Locate the cell with the specified text and output its [X, Y] center coordinate. 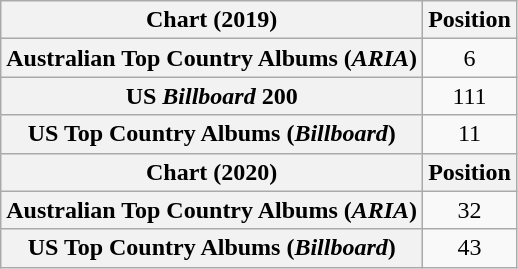
US Billboard 200 [212, 96]
11 [470, 134]
6 [470, 58]
32 [470, 210]
43 [470, 248]
Chart (2019) [212, 20]
Chart (2020) [212, 172]
111 [470, 96]
